Pinpoint the cell where the given text exists, returning its [x, y] midpoint coordinate. 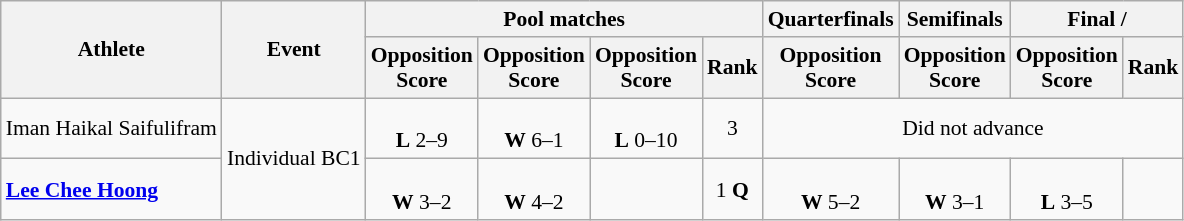
L 3–5 [1067, 190]
Quarterfinals [831, 19]
Pool matches [564, 19]
Individual BC1 [294, 159]
Event [294, 50]
Athlete [112, 50]
Semifinals [955, 19]
W 3–2 [422, 190]
W 4–2 [534, 190]
L 0–10 [646, 128]
W 6–1 [534, 128]
W 5–2 [831, 190]
Final / [1098, 19]
W 3–1 [955, 190]
Lee Chee Hoong [112, 190]
L 2–9 [422, 128]
Did not advance [974, 128]
1 Q [732, 190]
Iman Haikal Saifulifram [112, 128]
3 [732, 128]
